Provide the (x, y) coordinate of the cell's center where the given text is located.  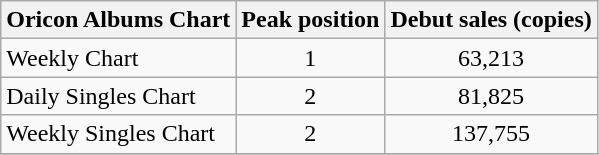
Oricon Albums Chart (118, 20)
Weekly Singles Chart (118, 134)
Peak position (310, 20)
Weekly Chart (118, 58)
63,213 (491, 58)
81,825 (491, 96)
Debut sales (copies) (491, 20)
1 (310, 58)
137,755 (491, 134)
Daily Singles Chart (118, 96)
